Locate the cell with the specified text and output its [x, y] center coordinate. 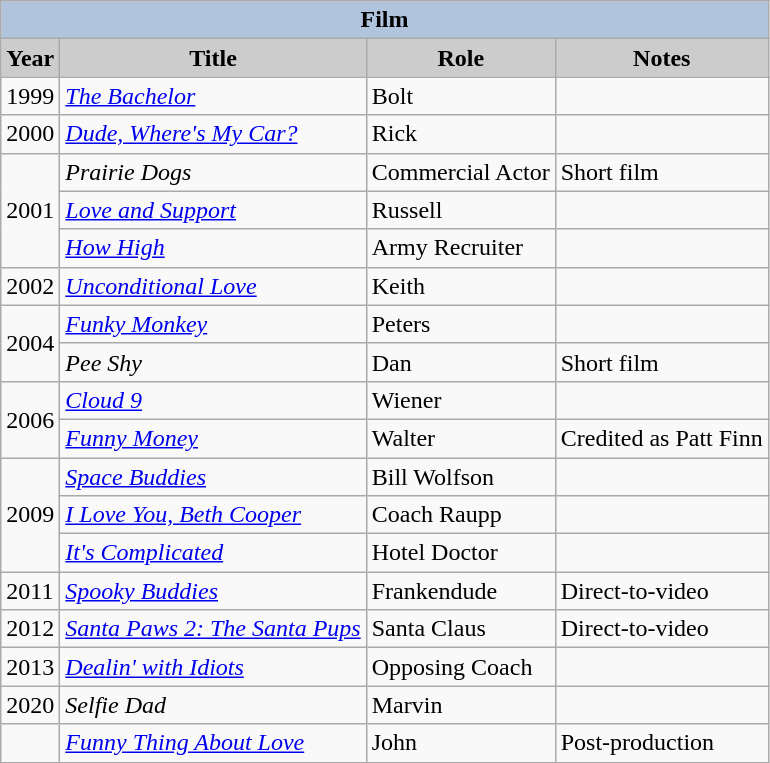
The Bachelor [213, 96]
Space Buddies [213, 477]
Coach Raupp [460, 515]
I Love You, Beth Cooper [213, 515]
Title [213, 58]
Wiener [460, 400]
Marvin [460, 705]
Credited as Patt Finn [662, 438]
Commercial Actor [460, 172]
Film [385, 20]
Hotel Doctor [460, 553]
Notes [662, 58]
2013 [30, 667]
Rick [460, 134]
How High [213, 248]
Walter [460, 438]
2011 [30, 591]
Prairie Dogs [213, 172]
2001 [30, 210]
Post-production [662, 743]
Funny Money [213, 438]
Pee Shy [213, 362]
Santa Paws 2: The Santa Pups [213, 629]
Opposing Coach [460, 667]
2009 [30, 515]
2020 [30, 705]
Peters [460, 324]
1999 [30, 96]
Keith [460, 286]
Army Recruiter [460, 248]
2004 [30, 343]
Santa Claus [460, 629]
Love and Support [213, 210]
Dealin' with Idiots [213, 667]
2012 [30, 629]
Russell [460, 210]
John [460, 743]
Funky Monkey [213, 324]
Spooky Buddies [213, 591]
Cloud 9 [213, 400]
2006 [30, 419]
Role [460, 58]
It's Complicated [213, 553]
Bolt [460, 96]
2000 [30, 134]
Selfie Dad [213, 705]
Dan [460, 362]
Year [30, 58]
Frankendude [460, 591]
Unconditional Love [213, 286]
2002 [30, 286]
Dude, Where's My Car? [213, 134]
Funny Thing About Love [213, 743]
Bill Wolfson [460, 477]
